Locate the cell with the specified text and output its (X, Y) center coordinate. 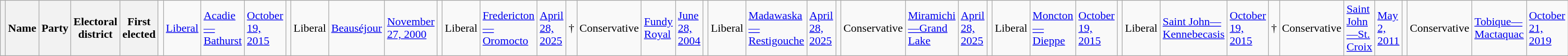
May 2, 2011 (1388, 28)
October 21, 2019 (1547, 28)
First elected (139, 28)
Party (55, 28)
Saint John—Kennebecasis (1194, 28)
Acadie—Bathurst (223, 28)
Moncton—Dieppe (1053, 28)
Beauséjour (356, 28)
Madawaska—Restigouche (776, 28)
Tobique—Mactaquac (1499, 28)
Saint John—St. Croix (1359, 28)
November 27, 2000 (411, 28)
Name (23, 28)
June 28, 2004 (689, 28)
Fundy Royal (658, 28)
Miramichi—Grand Lake (932, 28)
Electoral district (95, 28)
Fredericton—Oromocto (509, 28)
